Identify which cell holds the provided text, then report its (x, y) central coordinate. 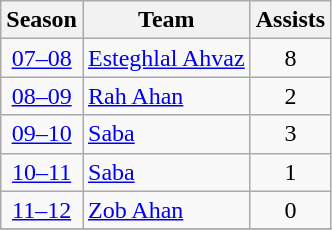
07–08 (42, 58)
Esteghlal Ahvaz (166, 58)
8 (290, 58)
0 (290, 210)
Season (42, 20)
Assists (290, 20)
2 (290, 96)
Zob Ahan (166, 210)
08–09 (42, 96)
3 (290, 134)
09–10 (42, 134)
11–12 (42, 210)
10–11 (42, 172)
Team (166, 20)
1 (290, 172)
Rah Ahan (166, 96)
